Provide the (x, y) coordinate of the cell's center where the given text is located.  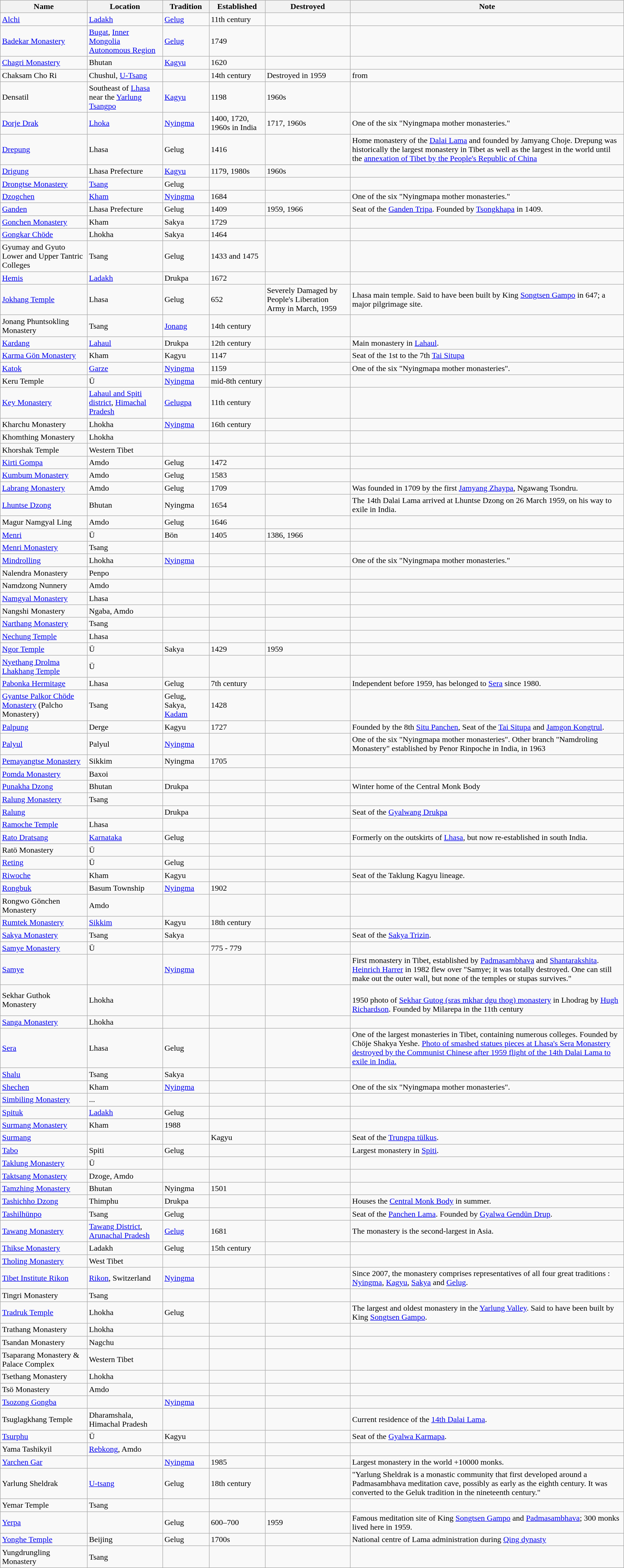
Garze (125, 368)
Seat of the Sakya Trizin. (487, 935)
Tabo (44, 1150)
The 14th Dalai Lama arrived at Lhuntse Dzong on 26 March 1959, on his way to exile in India. (487, 505)
Menri Monastery (44, 548)
Ratö Monastery (44, 850)
Yemar Temple (44, 1505)
National centre of Lama administration during Qing dynasty (487, 1540)
Pemayangtse Monastery (44, 761)
1198 (237, 97)
Tsö Monastery (44, 1389)
Tibet Institute Rikon (44, 1278)
Nechung Temple (44, 636)
Beijing (125, 1540)
Mindrolling (44, 560)
Largest monastery in Spiti. (487, 1150)
Namgyal Monastery (44, 598)
Labrang Monastery (44, 488)
1672 (237, 278)
1179, 1980s (237, 171)
Surmang (44, 1138)
Rikon, Switzerland (125, 1278)
Tsurphu (44, 1436)
Hemis (44, 278)
Nagchu (125, 1342)
Seat of the Ganden Tripa. Founded by Tsongkhapa in 1409. (487, 209)
1620 (237, 63)
1583 (237, 475)
The largest and oldest monastery in the Yarlung Valley. Said to have been built by King Songtsen Gampo. (487, 1313)
Founded by the 8th Situ Panchen, Seat of the Tai Situpa and Jamgon Kongtrul. (487, 727)
Kharchu Monastery (44, 424)
Main monastery in Lahaul. (487, 343)
Seat of the Gyalwa Karmapa. (487, 1436)
1727 (237, 727)
One of the six "Nyingmapa mother monasteries". Other branch "Namdroling Monastery" established by Penor Rinpoche in India, in 1963 (487, 744)
1472 (237, 462)
Tsethang Monastery (44, 1377)
Nangshi Monastery (44, 611)
600–700 (237, 1523)
Jonang (186, 326)
mid-8th century (237, 381)
Winter home of the Central Monk Body (487, 787)
1147 (237, 356)
Baxoi (125, 774)
12th century (237, 343)
Key Monastery (44, 403)
Badekar Monastery (44, 41)
Location (125, 7)
Karnataka (125, 837)
1646 (237, 522)
Nyethang Drolma Lhakhang Temple (44, 666)
Tashichho Dzong (44, 1201)
Shalu (44, 1074)
Thikse Monastery (44, 1248)
Sakya Monastery (44, 935)
Seat of the Taklung Kagyu lineage. (487, 875)
1985 (237, 1462)
Rato Dratsang (44, 837)
1400, 1720, 1960s in India (237, 123)
Lhasa main temple. Said to have been built by King Songtsen Gampo in 647; a major pilgrimage site. (487, 300)
Gyantse Palkor Chöde Monastery (Palcho Monastery) (44, 705)
Chushul, U-Tsang (125, 75)
Nalendra Monastery (44, 573)
Ralung Monastery (44, 799)
1433 and 1475 (237, 256)
Tawang Monastery (44, 1231)
Chagri Monastery (44, 63)
Alchi (44, 19)
Jonang Phuntsokling Monastery (44, 326)
Name (44, 7)
Lahaul (125, 343)
Gongkar Chöde (44, 235)
652 (237, 300)
Tsozong Gongba (44, 1402)
Destroyed (308, 7)
Famous meditation site of King Songtsen Gampo and Padmasambhava; 300 monks lived here in 1959. (487, 1523)
1428 (237, 705)
1959, 1966 (308, 209)
Derge (125, 727)
Lhoka (125, 123)
1684 (237, 196)
Basum Township (125, 888)
Yama Tashikyil (44, 1449)
1386, 1966 (308, 535)
Yerpa (44, 1523)
Rumtek Monastery (44, 922)
Chaksam Cho Ri (44, 75)
1717, 1960s (308, 123)
Ralung (44, 812)
Tradruk Temple (44, 1313)
1749 (237, 41)
Drongtse Monastery (44, 184)
Kumbum Monastery (44, 475)
1950 photo of Sekhar Gutog (sras mkhar dgu thog) monastery in Lhodrag by Hugh Richardson. Founded by Milarepa in the 11th century (487, 1000)
Tashilhünpo (44, 1214)
Formerly on the outskirts of Lhasa, but now re-established in south India. (487, 837)
Riwoche (44, 875)
1409 (237, 209)
Gelug, Sakya, Kadam (186, 705)
1709 (237, 488)
Kirti Gompa (44, 462)
Gyumay and Gyuto Lower and Upper Tantric Colleges (44, 256)
Yarlung Sheldrak (44, 1484)
Taklung Monastery (44, 1163)
Palpung (44, 727)
Karma Gön Monastery (44, 356)
Dharamshala, Himachal Pradesh (125, 1419)
Destroyed in 1959 (308, 75)
Jokhang Temple (44, 300)
Ramoche Temple (44, 825)
Bön (186, 535)
Established (237, 7)
1416 (237, 149)
Since 2007, the monastery comprises representatives of all four great traditions : Nyingma, Kagyu, Sakya and Gelug. (487, 1278)
Ganden (44, 209)
Pabonka Hermitage (44, 683)
Tawang District, Arunachal Pradesh (125, 1231)
Trathang Monastery (44, 1330)
Seat of the 1st to the 7th Tai Situpa (487, 356)
7th century (237, 683)
Sera (44, 1048)
Ngaba, Amdo (125, 611)
1705 (237, 761)
1654 (237, 505)
Tsandan Monastery (44, 1342)
Drepung (44, 149)
1700s (237, 1540)
Khomthing Monastery (44, 437)
Largest monastery in the world +10000 monks. (487, 1462)
1988 (186, 1125)
The monastery is the second-largest in Asia. (487, 1231)
Sanga Monastery (44, 1022)
Rongwo Gönchen Monastery (44, 905)
Menri (44, 535)
Dzogchen (44, 196)
Dorje Drak (44, 123)
1405 (237, 535)
... (125, 1100)
Tholing Monastery (44, 1261)
Tamzhing Monastery (44, 1188)
Current residence of the 14th Dalai Lama. (487, 1419)
Samye (44, 970)
Punakha Dzong (44, 787)
1159 (237, 368)
West Tibet (125, 1261)
1501 (237, 1188)
Gelugpa (186, 403)
Note (487, 7)
Drigung (44, 171)
1464 (237, 235)
1902 (237, 888)
Namdzong Nunnery (44, 586)
Penpo (125, 573)
Narthang Monastery (44, 624)
Independent before 1959, has belonged to Sera since 1980. (487, 683)
Yungdrungling Monastery (44, 1557)
Dzoge, Amdo (125, 1176)
Lahaul and Spiti district, Himachal Pradesh (125, 403)
1429 (237, 649)
Shechen (44, 1087)
Spituk (44, 1112)
Tradition (186, 7)
1729 (237, 222)
Seat of the Trungpa tülkus. (487, 1138)
Kardang (44, 343)
Densatil (44, 97)
Samye Monastery (44, 948)
Houses the Central Monk Body in summer. (487, 1201)
Simbiling Monastery (44, 1100)
Tsaparang Monastery & Palace Complex (44, 1359)
Keru Temple (44, 381)
Tsuglagkhang Temple (44, 1419)
Severely Damaged by People's Liberation Army in March, 1959 (308, 300)
Southeast of Lhasa near the Yarlung Tsangpo (125, 97)
Sekhar Guthok Monastery (44, 1000)
Seat of the Panchen Lama. Founded by Gyalwa Gendün Drup. (487, 1214)
Yarchen Gar (44, 1462)
Magur Namgyal Ling (44, 522)
Katok (44, 368)
1681 (237, 1231)
from (487, 75)
Rongbuk (44, 888)
U-tsang (125, 1484)
Ngor Temple (44, 649)
15th century (237, 1248)
Yonghe Temple (44, 1540)
Tingri Monastery (44, 1295)
Bugat, Inner Mongolia Autonomous Region (125, 41)
Spiti (125, 1150)
Pomda Monastery (44, 774)
Taktsang Monastery (44, 1176)
Surmang Monastery (44, 1125)
16th century (237, 424)
775 - 779 (237, 948)
Seat of the Gyalwang Drukpa (487, 812)
Lhuntse Dzong (44, 505)
Gonchen Monastery (44, 222)
Reting (44, 863)
Khorshak Temple (44, 450)
Rebkong, Amdo (125, 1449)
Was founded in 1709 by the first Jamyang Zhaypa, Ngawang Tsondru. (487, 488)
Thimphu (125, 1201)
